From the cell containing the given text, extract its center point as [X, Y] coordinate. 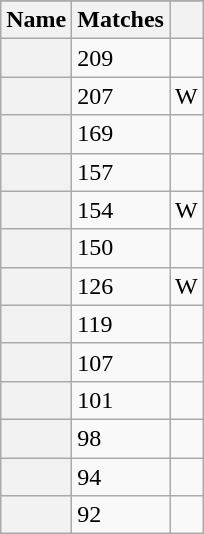
98 [121, 438]
207 [121, 96]
126 [121, 286]
94 [121, 477]
209 [121, 58]
150 [121, 248]
Matches [121, 20]
119 [121, 324]
107 [121, 362]
157 [121, 172]
154 [121, 210]
169 [121, 134]
101 [121, 400]
Name [36, 20]
92 [121, 515]
